Return the (X, Y) coordinate for the center point of the cell that contains the specified text.  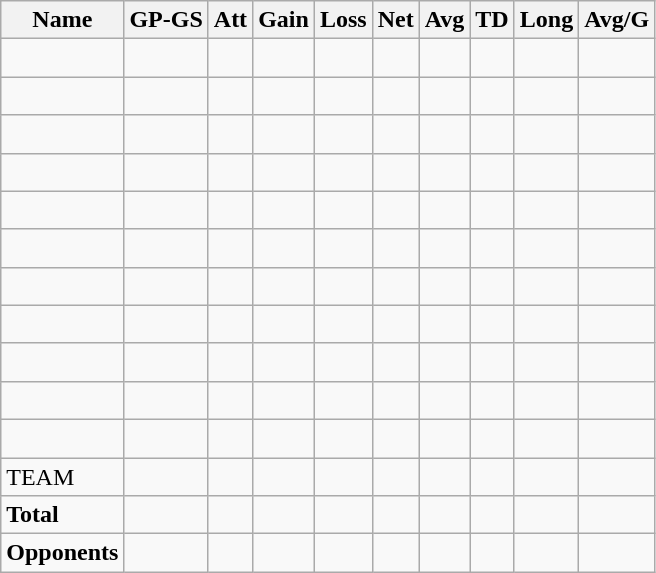
Gain (284, 20)
Net (396, 20)
Att (230, 20)
Long (546, 20)
GP-GS (166, 20)
Name (62, 20)
TD (492, 20)
Total (62, 515)
Opponents (62, 553)
TEAM (62, 477)
Avg (444, 20)
Loss (343, 20)
Avg/G (617, 20)
